For the text-containing cell, return its midpoint in (x, y) coordinate format. 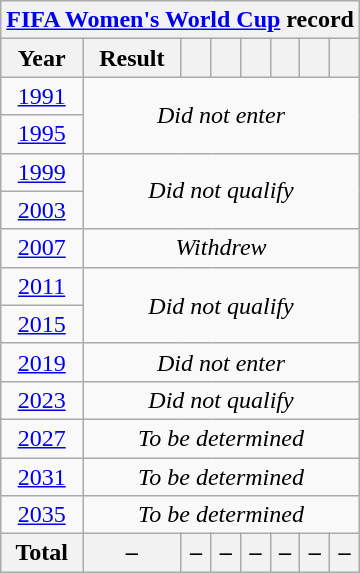
2003 (42, 210)
2027 (42, 438)
2031 (42, 477)
Year (42, 58)
2023 (42, 400)
Withdrew (222, 248)
2015 (42, 324)
Result (132, 58)
2011 (42, 286)
1995 (42, 134)
1999 (42, 172)
2035 (42, 515)
2007 (42, 248)
1991 (42, 96)
2019 (42, 362)
Total (42, 553)
FIFA Women's World Cup record (180, 20)
